For the text-containing cell, return its midpoint in (x, y) coordinate format. 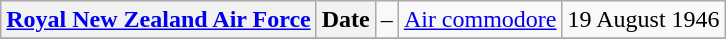
19 August 1946 (644, 20)
Date (346, 20)
Air commodore (480, 20)
Royal New Zealand Air Force (158, 20)
– (386, 20)
